Provide the [X, Y] coordinate of the cell's center where the given text is located.  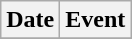
Date [30, 20]
Event [96, 20]
